Scan for the cell matching the given text and deliver its [X, Y] coordinate at center. 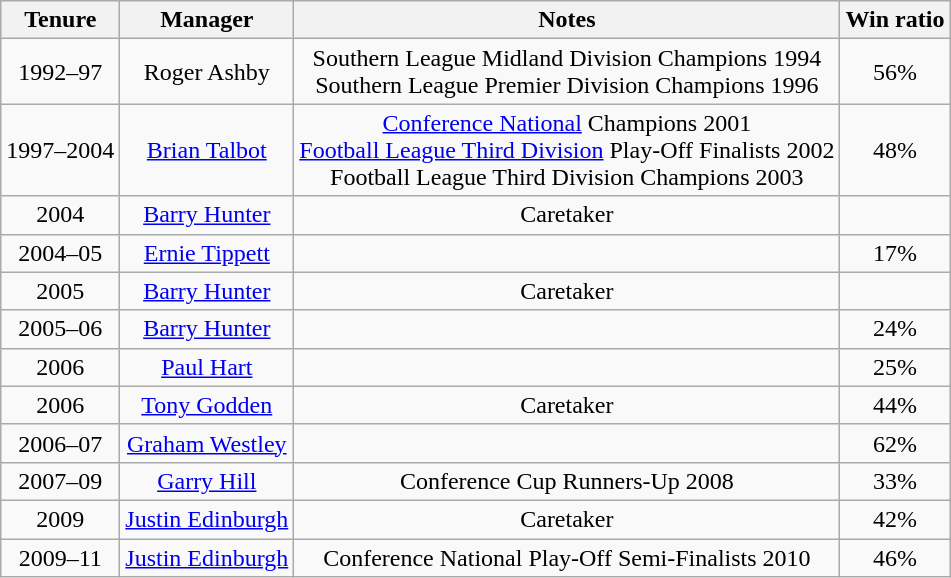
2009–11 [60, 557]
Garry Hill [207, 481]
Paul Hart [207, 367]
2006–07 [60, 443]
17% [895, 253]
42% [895, 519]
2004 [60, 215]
Tenure [60, 20]
25% [895, 367]
Graham Westley [207, 443]
Southern League Midland Division Champions 1994Southern League Premier Division Champions 1996 [567, 72]
Manager [207, 20]
Roger Ashby [207, 72]
Brian Talbot [207, 150]
56% [895, 72]
44% [895, 405]
Tony Godden [207, 405]
1992–97 [60, 72]
1997–2004 [60, 150]
2004–05 [60, 253]
Conference Cup Runners-Up 2008 [567, 481]
33% [895, 481]
2005 [60, 291]
2009 [60, 519]
Ernie Tippett [207, 253]
2007–09 [60, 481]
46% [895, 557]
2005–06 [60, 329]
62% [895, 443]
24% [895, 329]
Conference National Champions 2001Football League Third Division Play-Off Finalists 2002Football League Third Division Champions 2003 [567, 150]
Notes [567, 20]
48% [895, 150]
Conference National Play-Off Semi-Finalists 2010 [567, 557]
Win ratio [895, 20]
